Detect which cell encompasses the target text, then output its (X, Y) center coordinate. 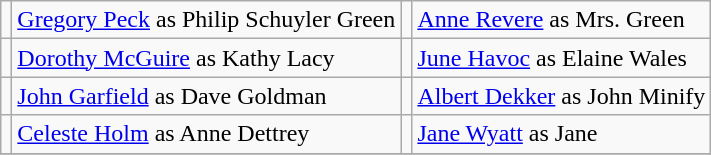
John Garfield as Dave Goldman (206, 96)
Gregory Peck as Philip Schuyler Green (206, 20)
Jane Wyatt as Jane (562, 134)
June Havoc as Elaine Wales (562, 58)
Anne Revere as Mrs. Green (562, 20)
Dorothy McGuire as Kathy Lacy (206, 58)
Celeste Holm as Anne Dettrey (206, 134)
Albert Dekker as John Minify (562, 96)
